From the cell containing the given text, extract its center point as (x, y) coordinate. 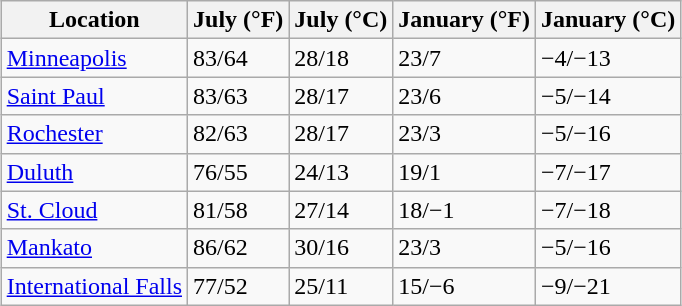
27/14 (341, 210)
Rochester (94, 134)
St. Cloud (94, 210)
83/63 (238, 96)
January (°C) (608, 20)
86/62 (238, 248)
July (°C) (341, 20)
83/64 (238, 58)
19/1 (464, 172)
January (°F) (464, 20)
24/13 (341, 172)
−4/−13 (608, 58)
Mankato (94, 248)
81/58 (238, 210)
28/18 (341, 58)
82/63 (238, 134)
July (°F) (238, 20)
15/−6 (464, 286)
Saint Paul (94, 96)
Duluth (94, 172)
−9/−21 (608, 286)
Minneapolis (94, 58)
76/55 (238, 172)
77/52 (238, 286)
−7/−17 (608, 172)
25/11 (341, 286)
−7/−18 (608, 210)
−5/−14 (608, 96)
Location (94, 20)
18/−1 (464, 210)
23/6 (464, 96)
30/16 (341, 248)
23/7 (464, 58)
International Falls (94, 286)
